Detect which cell encompasses the target text, then output its (X, Y) center coordinate. 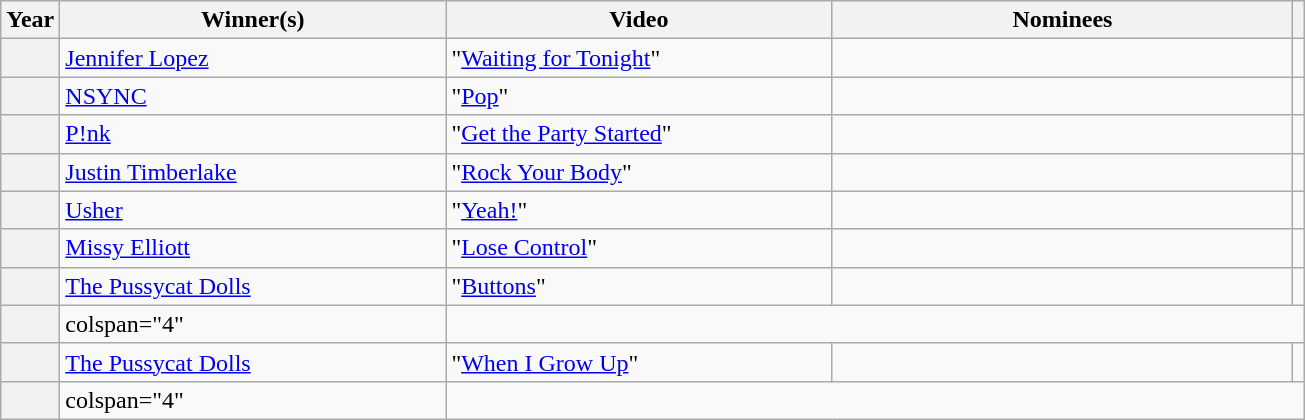
Year (30, 20)
"Pop" (639, 96)
"Yeah!" (639, 210)
Nominees (1062, 20)
"Lose Control" (639, 248)
"Buttons" (639, 286)
Jennifer Lopez (253, 58)
Justin Timberlake (253, 172)
Usher (253, 210)
"Rock Your Body" (639, 172)
"When I Grow Up" (639, 362)
Winner(s) (253, 20)
P!nk (253, 134)
"Waiting for Tonight" (639, 58)
Missy Elliott (253, 248)
"Get the Party Started" (639, 134)
Video (639, 20)
NSYNC (253, 96)
